From the cell containing the given text, extract its center point as [X, Y] coordinate. 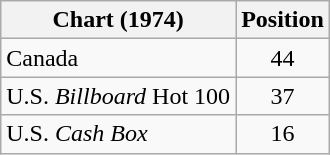
16 [283, 134]
37 [283, 96]
U.S. Billboard Hot 100 [118, 96]
Canada [118, 58]
44 [283, 58]
Position [283, 20]
U.S. Cash Box [118, 134]
Chart (1974) [118, 20]
